Capture the cell that displays the provided text and extract its (x, y) central coordinate. 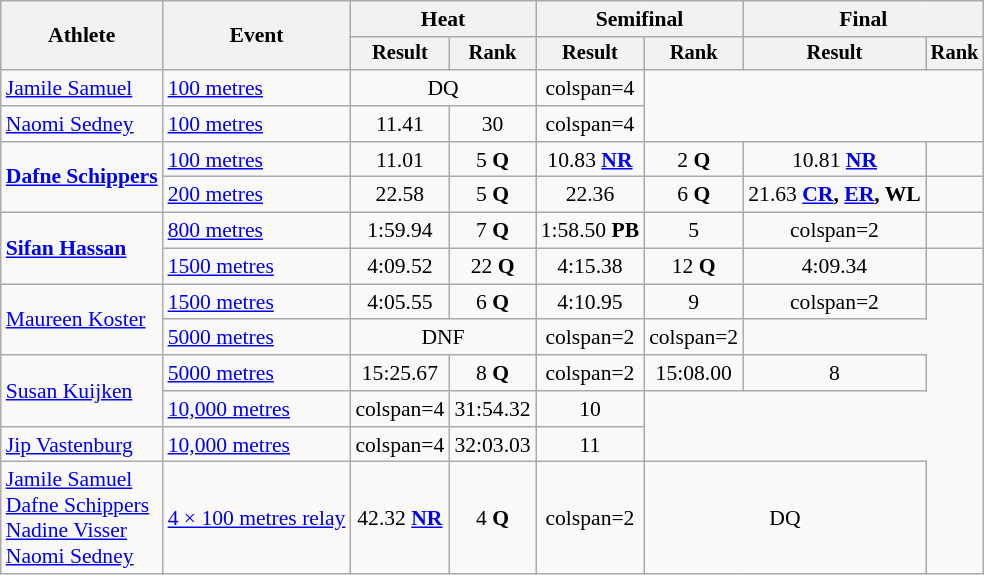
42.32 NR (400, 518)
11.01 (400, 160)
22.36 (590, 195)
7 Q (492, 231)
Jamile Samuel (82, 88)
Final (863, 19)
9 (694, 302)
4:09.34 (834, 267)
15:25.67 (400, 373)
8 (834, 373)
Semifinal (640, 19)
10 (590, 409)
11.41 (400, 124)
Naomi Sedney (82, 124)
2 Q (694, 160)
22 Q (492, 267)
5 (694, 231)
21.63 CR, ER, WL (834, 195)
Heat (442, 19)
Maureen Koster (82, 320)
32:03.03 (492, 445)
DNF (442, 338)
Athlete (82, 36)
1:59.94 (400, 231)
11 (590, 445)
1:58.50 PB (590, 231)
200 metres (257, 195)
4:05.55 (400, 302)
15:08.00 (694, 373)
4 × 100 metres relay (257, 518)
4:10.95 (590, 302)
Jamile Samuel Dafne SchippersNadine VisserNaomi Sedney (82, 518)
Event (257, 36)
Jip Vastenburg (82, 445)
4:15.38 (590, 267)
Sifan Hassan (82, 248)
12 Q (694, 267)
800 metres (257, 231)
22.58 (400, 195)
10.83 NR (590, 160)
31:54.32 (492, 409)
10.81 NR (834, 160)
4:09.52 (400, 267)
Dafne Schippers (82, 178)
8 Q (492, 373)
4 Q (492, 518)
30 (492, 124)
Susan Kuijken (82, 390)
